From the cell containing the given text, extract its center point as (X, Y) coordinate. 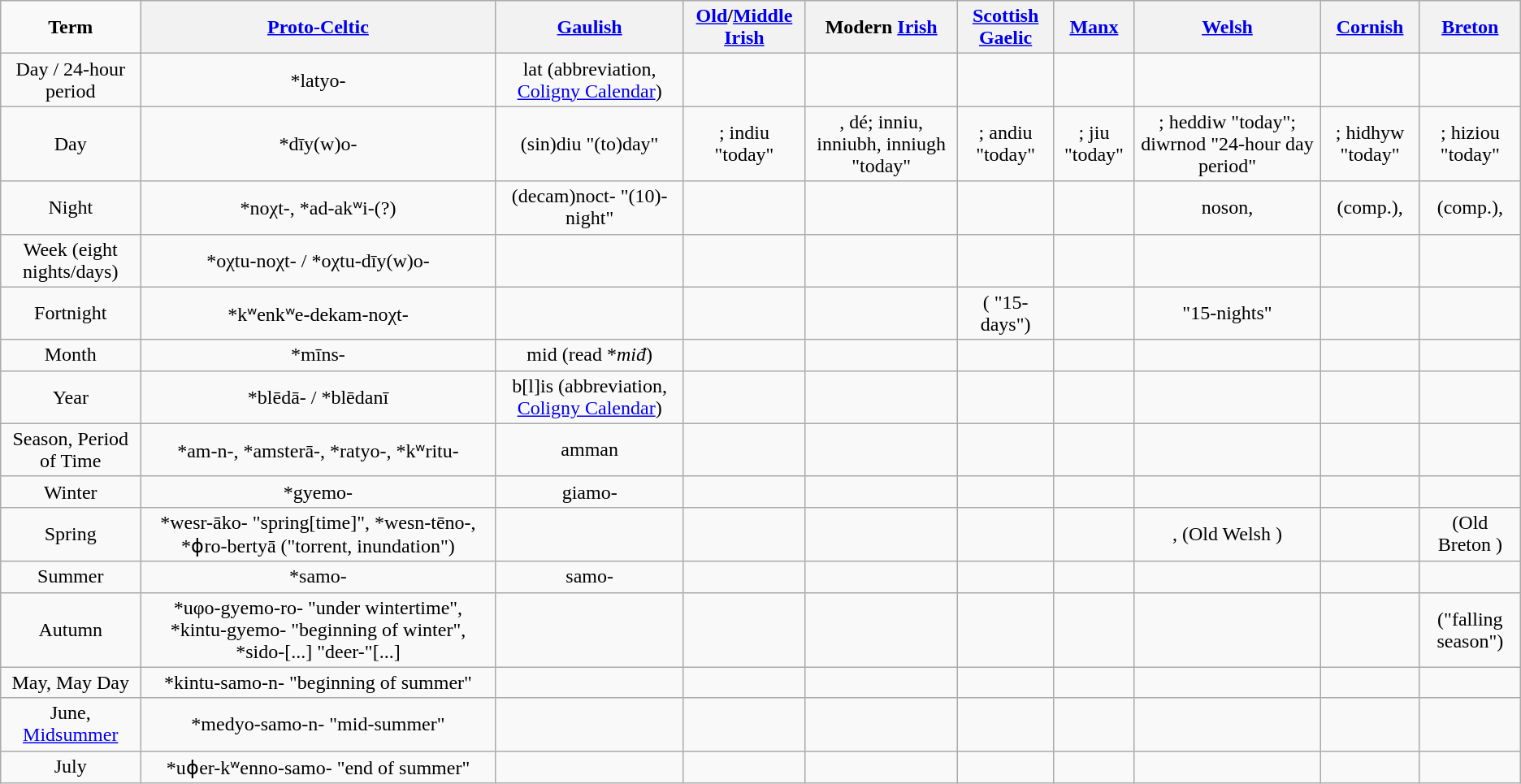
lat (abbreviation, Coligny Calendar) (590, 80)
*uφo-gyemo-ro- "under wintertime", *kintu-gyemo- "beginning of winter", *sido-[...] "deer-"[...] (318, 630)
*gyemo- (318, 492)
samo- (590, 577)
Autumn (71, 630)
Month (71, 355)
Year (71, 396)
Breton (1470, 28)
Proto-Celtic (318, 28)
giamo- (590, 492)
Cornish (1370, 28)
*uɸer-kʷenno-samo- "end of summer" (318, 767)
; hiziou "today" (1470, 144)
Day (71, 144)
*oχtu-noχt- / *oχtu-dīy(w)o- (318, 260)
; andiu "today" (1006, 144)
; hidhyw "today" (1370, 144)
; indiu "today" (744, 144)
Manx (1094, 28)
July (71, 767)
Day / 24-hour period (71, 80)
Scottish Gaelic (1006, 28)
*samo- (318, 577)
Week (eight nights/days) (71, 260)
*am-n-, *amsterā-, *ratyo-, *kʷritu- (318, 450)
"15-nights" (1227, 314)
Term (71, 28)
May, May Day (71, 682)
; heddiw "today"; diwrnod "24-hour day period" (1227, 144)
Season, Period of Time (71, 450)
mid (read *miđ) (590, 355)
*wesr-āko- "spring[time]", *wesn-tēno-, *ɸro-bertyā ("torrent, inundation") (318, 535)
, dé; inniu, inniubh, inniugh "today" (882, 144)
*dīy(w)o- (318, 144)
( "15-days") (1006, 314)
Spring (71, 535)
Old/Middle Irish (744, 28)
*blēdā- / *blēdanī (318, 396)
June, Midsummer (71, 725)
(decam)noct- "(10)-night" (590, 208)
amman (590, 450)
*kʷenkʷe-dekam-noχt- (318, 314)
Night (71, 208)
("falling season") (1470, 630)
*medyo-samo-n- "mid-summer" (318, 725)
, (Old Welsh ) (1227, 535)
; jiu "today" (1094, 144)
(Old Breton ) (1470, 535)
*mīns- (318, 355)
Winter (71, 492)
*kintu-samo-n- "beginning of summer" (318, 682)
noson, (1227, 208)
Fortnight (71, 314)
Modern Irish (882, 28)
*latyo- (318, 80)
Summer (71, 577)
*noχt-, *ad-akʷi-(?) (318, 208)
(sin)diu "(to)day" (590, 144)
Gaulish (590, 28)
Welsh (1227, 28)
b[l]is (abbreviation, Coligny Calendar) (590, 396)
